Output the [x, y] coordinate of the center of the cell containing the given text.  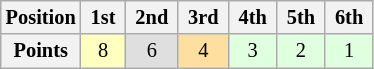
3 [253, 51]
Position [41, 17]
Points [41, 51]
1st [104, 17]
8 [104, 51]
6 [152, 51]
2nd [152, 17]
1 [349, 51]
2 [301, 51]
4th [253, 17]
3rd [203, 17]
4 [203, 51]
5th [301, 17]
6th [349, 17]
